For the text-containing cell, return its midpoint in (x, y) coordinate format. 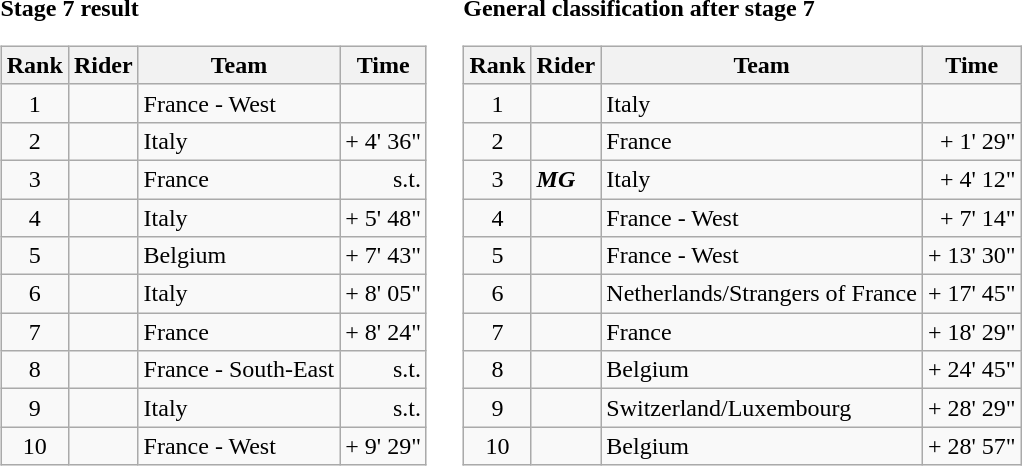
+ 13' 30" (972, 256)
+ 5' 48" (384, 217)
+ 8' 24" (384, 332)
+ 24' 45" (972, 370)
+ 7' 14" (972, 217)
MG (566, 179)
+ 18' 29" (972, 332)
+ 4' 12" (972, 179)
+ 8' 05" (384, 294)
+ 17' 45" (972, 294)
+ 4' 36" (384, 141)
+ 28' 57" (972, 446)
+ 28' 29" (972, 408)
France - South-East (239, 370)
+ 9' 29" (384, 446)
Netherlands/Strangers of France (762, 294)
Switzerland/Luxembourg (762, 408)
+ 1' 29" (972, 141)
+ 7' 43" (384, 256)
